Extract the [X, Y] coordinate from the center of the cell holding the provided text.  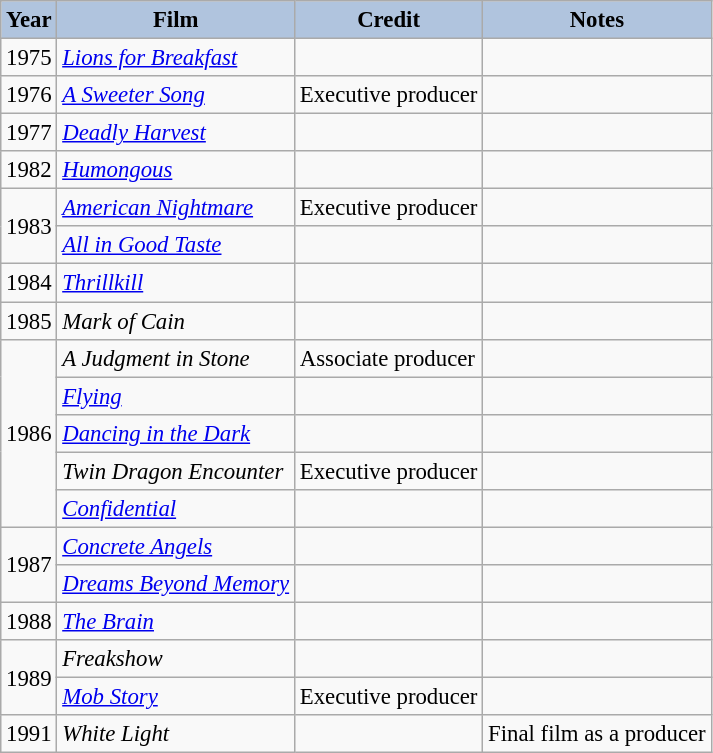
A Judgment in Stone [176, 358]
Film [176, 20]
Dreams Beyond Memory [176, 584]
1985 [29, 321]
Confidential [176, 509]
Final film as a producer [597, 734]
Mark of Cain [176, 321]
1987 [29, 564]
Mob Story [176, 697]
1986 [29, 433]
1983 [29, 226]
Dancing in the Dark [176, 433]
Credit [388, 20]
1975 [29, 58]
A Sweeter Song [176, 95]
American Nightmare [176, 208]
Thrillkill [176, 283]
Concrete Angels [176, 546]
1982 [29, 170]
Lions for Breakfast [176, 58]
Humongous [176, 170]
1988 [29, 621]
Associate producer [388, 358]
Notes [597, 20]
1984 [29, 283]
Deadly Harvest [176, 133]
Flying [176, 396]
1976 [29, 95]
The Brain [176, 621]
All in Good Taste [176, 245]
1991 [29, 734]
White Light [176, 734]
Year [29, 20]
Freakshow [176, 659]
1977 [29, 133]
1989 [29, 678]
Twin Dragon Encounter [176, 471]
